Provide the (X, Y) coordinate of the cell's center where the given text is located.  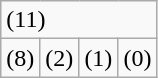
(2) (60, 58)
(11) (79, 20)
(0) (138, 58)
(8) (20, 58)
(1) (98, 58)
